Detect which cell encompasses the target text, then output its [x, y] center coordinate. 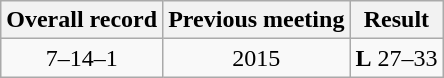
2015 [256, 58]
Result [396, 20]
7–14–1 [82, 58]
L 27–33 [396, 58]
Previous meeting [256, 20]
Overall record [82, 20]
